Find where the given text appears and provide that cell's center as [X, Y] coordinate. 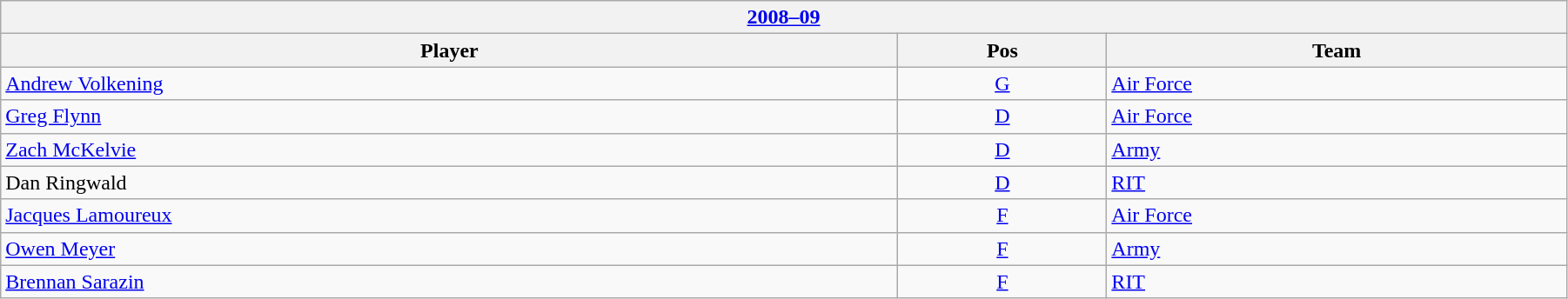
Player [449, 50]
Team [1337, 50]
Andrew Volkening [449, 83]
Pos [1002, 50]
G [1002, 83]
Brennan Sarazin [449, 282]
Owen Meyer [449, 249]
Zach McKelvie [449, 149]
2008–09 [784, 17]
Jacques Lamoureux [449, 216]
Dan Ringwald [449, 183]
Greg Flynn [449, 116]
